Detect which cell encompasses the target text, then output its [x, y] center coordinate. 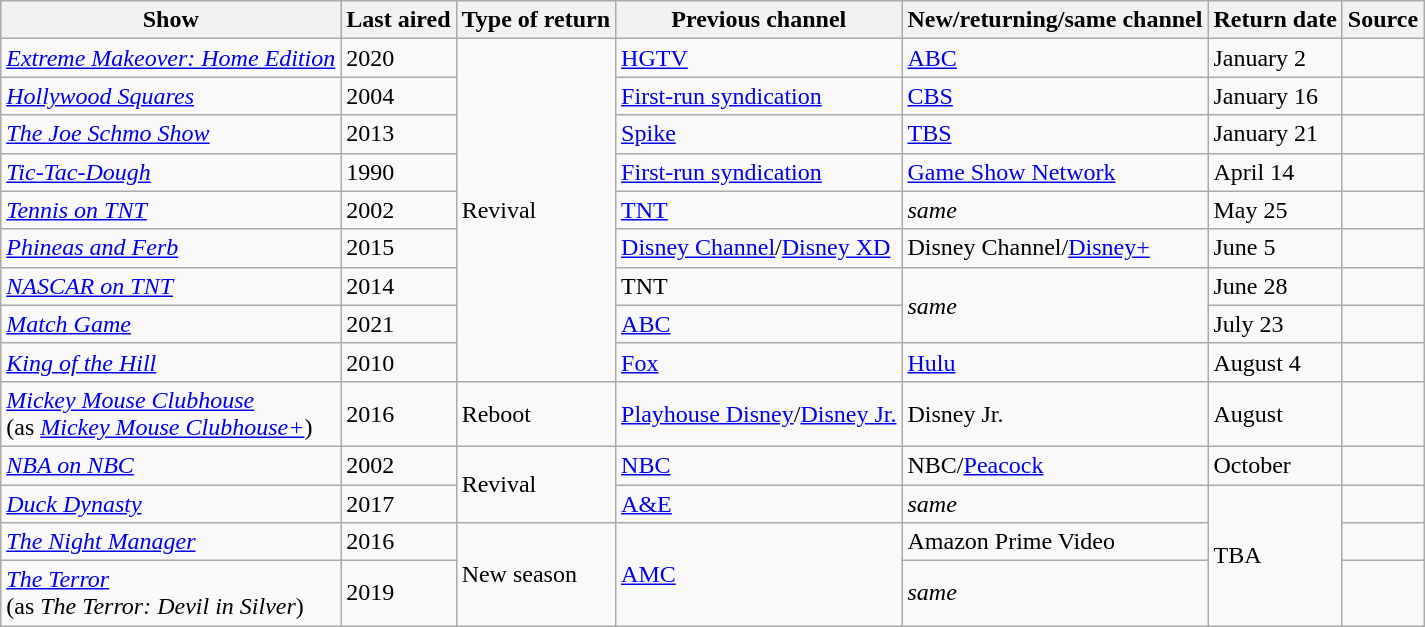
2019 [398, 594]
NBA on NBC [171, 465]
2020 [398, 58]
Last aired [398, 20]
June 28 [1275, 286]
The Night Manager [171, 542]
April 14 [1275, 172]
January 2 [1275, 58]
January 21 [1275, 134]
2014 [398, 286]
Type of return [536, 20]
2015 [398, 248]
May 25 [1275, 210]
2013 [398, 134]
1990 [398, 172]
Playhouse Disney/Disney Jr. [759, 414]
Disney Channel/Disney+ [1055, 248]
CBS [1055, 96]
Mickey Mouse Clubhouse(as Mickey Mouse Clubhouse+) [171, 414]
Hollywood Squares [171, 96]
NBC [759, 465]
The Joe Schmo Show [171, 134]
Match Game [171, 324]
Disney Channel/Disney XD [759, 248]
Previous channel [759, 20]
King of the Hill [171, 362]
2010 [398, 362]
New/returning/same channel [1055, 20]
Return date [1275, 20]
Disney Jr. [1055, 414]
Spike [759, 134]
October [1275, 465]
Amazon Prime Video [1055, 542]
January 16 [1275, 96]
July 23 [1275, 324]
A&E [759, 503]
HGTV [759, 58]
Extreme Makeover: Home Edition [171, 58]
2017 [398, 503]
2021 [398, 324]
Show [171, 20]
Phineas and Ferb [171, 248]
Hulu [1055, 362]
Tic-Tac-Dough [171, 172]
AMC [759, 574]
Game Show Network [1055, 172]
Duck Dynasty [171, 503]
August 4 [1275, 362]
Fox [759, 362]
Tennis on TNT [171, 210]
Reboot [536, 414]
The Terror(as The Terror: Devil in Silver) [171, 594]
2004 [398, 96]
NASCAR on TNT [171, 286]
TBS [1055, 134]
August [1275, 414]
June 5 [1275, 248]
NBC/Peacock [1055, 465]
TBA [1275, 554]
Source [1382, 20]
New season [536, 574]
